Extract the [X, Y] coordinate from the center of the cell holding the provided text.  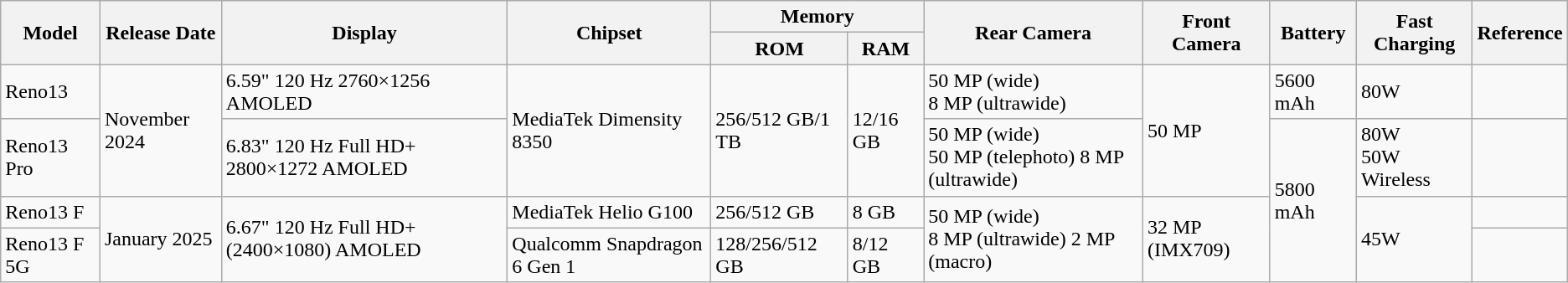
50 MP (wide)50 MP (telephoto) 8 MP (ultrawide) [1034, 157]
6.67" 120 Hz Full HD+ (2400×1080) AMOLED [364, 239]
Reno13 F 5G [50, 255]
8 GB [885, 212]
Release Date [161, 33]
12/16 GB [885, 131]
January 2025 [161, 239]
6.59" 120 Hz 2760×1256 AMOLED [364, 92]
5600 mAh [1313, 92]
Chipset [610, 33]
RAM [885, 49]
80W50W Wireless [1414, 157]
November 2024 [161, 131]
MediaTek Dimensity 8350 [610, 131]
Reno13 Pro [50, 157]
45W [1414, 239]
Display [364, 33]
Fast Charging [1414, 33]
128/256/512 GB [779, 255]
Battery [1313, 33]
Reno13 [50, 92]
50 MP (wide)8 MP (ultrawide) 2 MP (macro) [1034, 239]
Reno13 F [50, 212]
Rear Camera [1034, 33]
Qualcomm Snapdragon 6 Gen 1 [610, 255]
Front Camera [1206, 33]
Reference [1519, 33]
Model [50, 33]
256/512 GB/1 TB [779, 131]
80W [1414, 92]
5800 mAh [1313, 201]
32 MP (IMX709) [1206, 239]
6.83" 120 Hz Full HD+ 2800×1272 AMOLED [364, 157]
8/12 GB [885, 255]
50 MP [1206, 131]
256/512 GB [779, 212]
MediaTek Helio G100 [610, 212]
ROM [779, 49]
50 MP (wide)8 MP (ultrawide) [1034, 92]
Memory [818, 17]
